Detect which cell encompasses the target text, then output its (x, y) center coordinate. 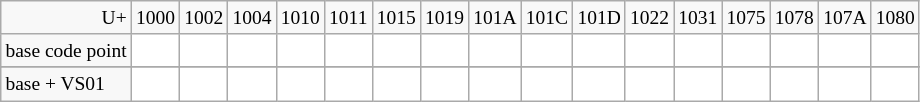
1075 (746, 18)
1022 (649, 18)
1015 (396, 18)
1002 (204, 18)
1000 (155, 18)
1004 (252, 18)
1080 (895, 18)
base + VS01 (66, 84)
1011 (348, 18)
1078 (794, 18)
107A (846, 18)
101A (496, 18)
1031 (698, 18)
1010 (300, 18)
base code point (66, 50)
U+ (66, 18)
101C (547, 18)
1019 (444, 18)
101D (600, 18)
